Search for the cell housing the specified text and yield its [X, Y] center coordinate. 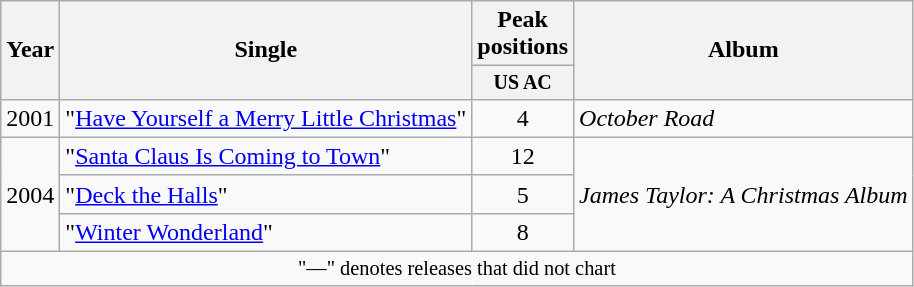
Year [30, 50]
2001 [30, 118]
"Have Yourself a Merry Little Christmas" [266, 118]
Single [266, 50]
4 [523, 118]
"—" denotes releases that did not chart [457, 269]
"Santa Claus Is Coming to Town" [266, 156]
12 [523, 156]
October Road [744, 118]
"Winter Wonderland" [266, 232]
5 [523, 194]
US AC [523, 82]
2004 [30, 194]
Album [744, 50]
"Deck the Halls" [266, 194]
James Taylor: A Christmas Album [744, 194]
Peak positions [523, 34]
8 [523, 232]
